Pinpoint the cell where the given text exists, returning its [X, Y] midpoint coordinate. 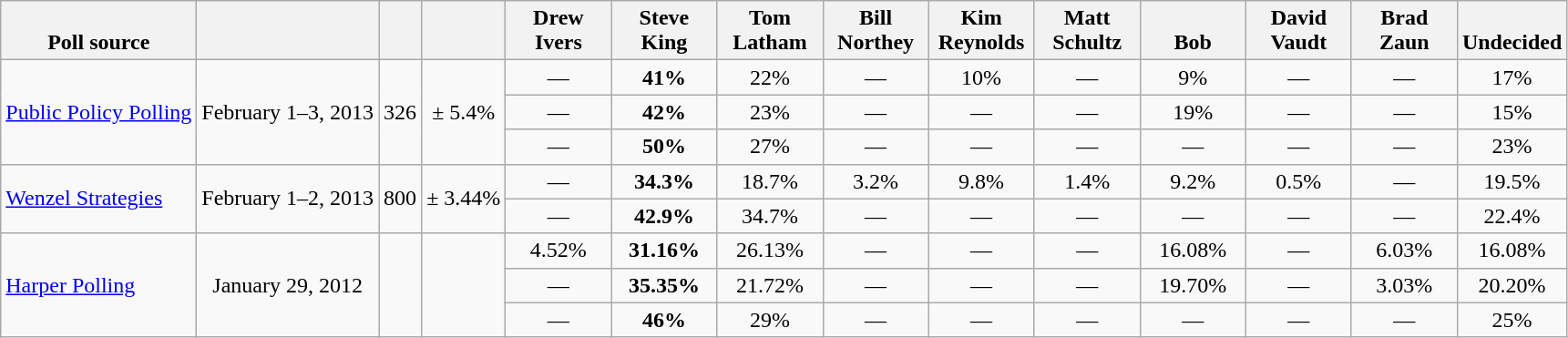
6.03% [1404, 251]
9% [1193, 77]
35.35% [664, 285]
± 3.44% [464, 199]
34.3% [664, 181]
0.5% [1298, 181]
9.2% [1193, 181]
42% [664, 112]
Harper Polling [98, 285]
19% [1193, 112]
27% [770, 147]
22% [770, 77]
22.4% [1512, 216]
18.7% [770, 181]
3.2% [876, 181]
1.4% [1087, 181]
25% [1512, 320]
MattSchultz [1087, 31]
DavidVaudt [1298, 31]
26.13% [770, 251]
20.20% [1512, 285]
19.5% [1512, 181]
10% [981, 77]
31.16% [664, 251]
TomLatham [770, 31]
42.9% [664, 216]
800 [401, 199]
15% [1512, 112]
SteveKing [664, 31]
Poll source [98, 31]
KimReynolds [981, 31]
9.8% [981, 181]
± 5.4% [464, 112]
19.70% [1193, 285]
Bob [1193, 31]
DrewIvers [559, 31]
34.7% [770, 216]
50% [664, 147]
41% [664, 77]
3.03% [1404, 285]
BillNorthey [876, 31]
326 [401, 112]
BradZaun [1404, 31]
17% [1512, 77]
29% [770, 320]
February 1–3, 2013 [288, 112]
February 1–2, 2013 [288, 199]
Public Policy Polling [98, 112]
Wenzel Strategies [98, 199]
46% [664, 320]
January 29, 2012 [288, 285]
4.52% [559, 251]
Undecided [1512, 31]
21.72% [770, 285]
